For the text-containing cell, return its midpoint in [X, Y] coordinate format. 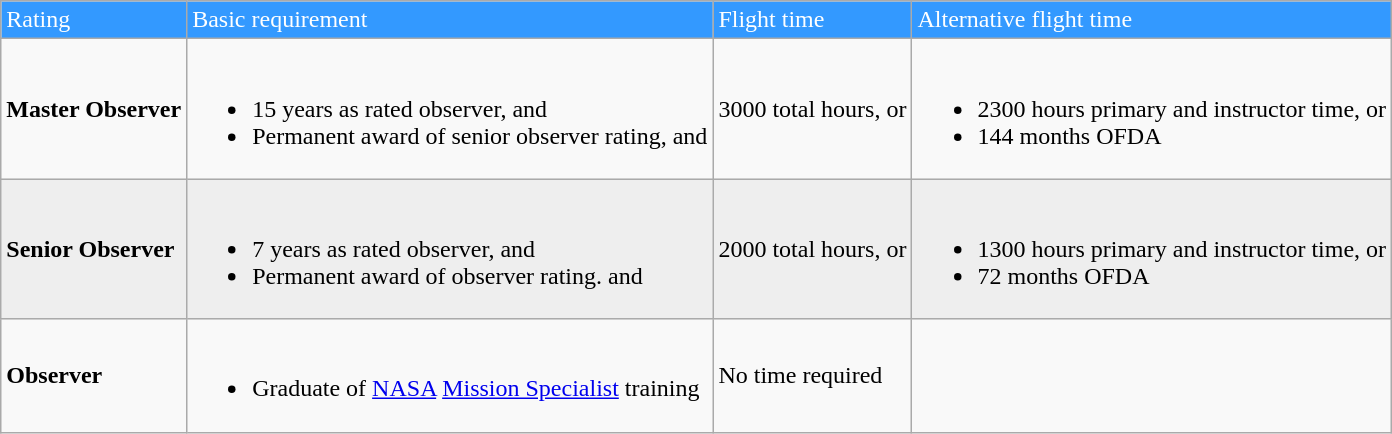
Rating [94, 20]
Master Observer [94, 109]
7 years as rated observer, andPermanent award of observer rating. and [450, 249]
2300 hours primary and instructor time, or144 months OFDA [1152, 109]
2000 total hours, or [812, 249]
15 years as rated observer, andPermanent award of senior observer rating, and [450, 109]
Flight time [812, 20]
Senior Observer [94, 249]
Observer [94, 376]
Graduate of NASA Mission Specialist training [450, 376]
No time required [812, 376]
1300 hours primary and instructor time, or72 months OFDA [1152, 249]
Basic requirement [450, 20]
3000 total hours, or [812, 109]
Alternative flight time [1152, 20]
